For the text-containing cell, return its midpoint in [x, y] coordinate format. 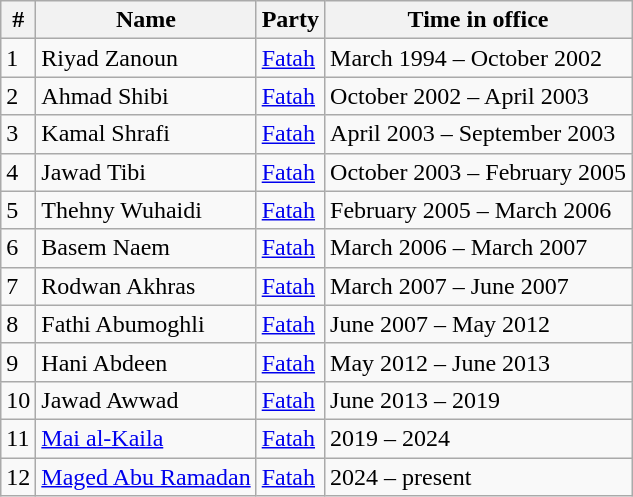
May 2012 – June 2013 [478, 362]
Basem Naem [146, 248]
4 [18, 172]
Time in office [478, 20]
Jawad Awwad [146, 400]
Hani Abdeen [146, 362]
Riyad Zanoun [146, 58]
2019 – 2024 [478, 438]
Rodwan Akhras [146, 286]
2 [18, 96]
Maged Abu Ramadan [146, 477]
Fathi Abumoghli [146, 324]
10 [18, 400]
Thehny Wuhaidi [146, 210]
October 2003 – February 2005 [478, 172]
9 [18, 362]
8 [18, 324]
March 1994 – October 2002 [478, 58]
March 2007 – June 2007 [478, 286]
Ahmad Shibi [146, 96]
October 2002 – April 2003 [478, 96]
March 2006 – March 2007 [478, 248]
April 2003 – September 2003 [478, 134]
Party [290, 20]
1 [18, 58]
Jawad Tibi [146, 172]
11 [18, 438]
Name [146, 20]
3 [18, 134]
June 2013 – 2019 [478, 400]
February 2005 – March 2006 [478, 210]
12 [18, 477]
2024 – present [478, 477]
5 [18, 210]
6 [18, 248]
7 [18, 286]
June 2007 – May 2012 [478, 324]
Kamal Shrafi [146, 134]
Mai al-Kaila [146, 438]
# [18, 20]
